Search for the cell housing the specified text and yield its [X, Y] center coordinate. 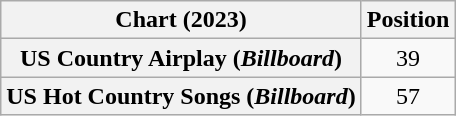
Position [408, 20]
39 [408, 58]
US Country Airplay (Billboard) [181, 58]
US Hot Country Songs (Billboard) [181, 96]
57 [408, 96]
Chart (2023) [181, 20]
